Return [x, y] of the center of cell containing provided text 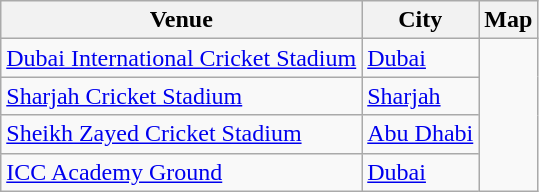
Map [508, 20]
City [420, 20]
Dubai International Cricket Stadium [182, 58]
Abu Dhabi [420, 134]
Sheikh Zayed Cricket Stadium [182, 134]
Sharjah [420, 96]
ICC Academy Ground [182, 172]
Sharjah Cricket Stadium [182, 96]
Venue [182, 20]
